Capture the cell that displays the provided text and extract its (x, y) central coordinate. 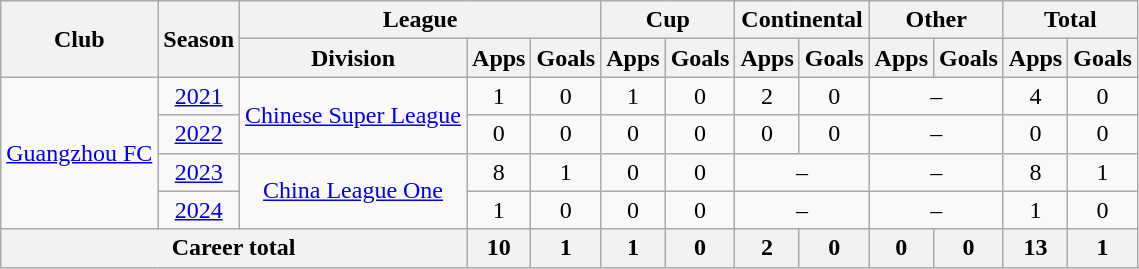
4 (1035, 96)
2022 (199, 134)
Guangzhou FC (80, 153)
Club (80, 39)
Total (1070, 20)
10 (499, 248)
Cup (668, 20)
2024 (199, 210)
Continental (802, 20)
13 (1035, 248)
Other (936, 20)
2023 (199, 172)
Career total (234, 248)
China League One (354, 191)
Division (354, 58)
2021 (199, 96)
Chinese Super League (354, 115)
Season (199, 39)
League (420, 20)
